Pinpoint the cell where the given text exists, returning its [X, Y] midpoint coordinate. 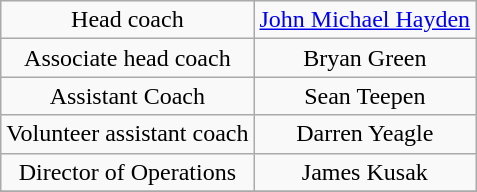
Sean Teepen [365, 96]
Darren Yeagle [365, 134]
John Michael Hayden [365, 20]
Head coach [128, 20]
Assistant Coach [128, 96]
Bryan Green [365, 58]
James Kusak [365, 172]
Director of Operations [128, 172]
Volunteer assistant coach [128, 134]
Associate head coach [128, 58]
